For the text-containing cell, return its midpoint in (x, y) coordinate format. 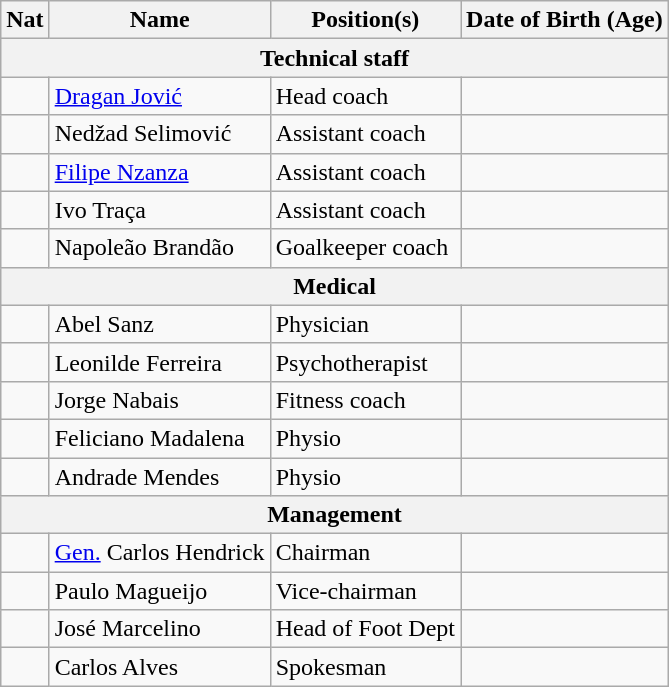
Abel Sanz (160, 324)
Chairman (365, 553)
Carlos Alves (160, 667)
Date of Birth (Age) (565, 20)
Paulo Magueijo (160, 591)
Feliciano Madalena (160, 438)
Andrade Mendes (160, 477)
Technical staff (334, 58)
Goalkeeper coach (365, 248)
Vice-chairman (365, 591)
Psychotherapist (365, 362)
Spokesman (365, 667)
José Marcelino (160, 629)
Head of Foot Dept (365, 629)
Ivo Traça (160, 210)
Dragan Jović (160, 96)
Gen. Carlos Hendrick (160, 553)
Fitness coach (365, 400)
Napoleão Brandão (160, 248)
Physician (365, 324)
Management (334, 515)
Nedžad Selimović (160, 134)
Position(s) (365, 20)
Head coach (365, 96)
Nat (25, 20)
Name (160, 20)
Jorge Nabais (160, 400)
Filipe Nzanza (160, 172)
Leonilde Ferreira (160, 362)
Medical (334, 286)
